Identify which cell holds the provided text, then report its [x, y] central coordinate. 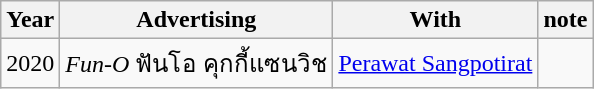
note [566, 20]
2020 [30, 64]
With [436, 20]
Advertising [196, 20]
Year [30, 20]
Perawat Sangpotirat [436, 64]
Fun-O ฟันโอ คุกกี้แซนวิช [196, 64]
